Locate the cell with the specified text and output its [x, y] center coordinate. 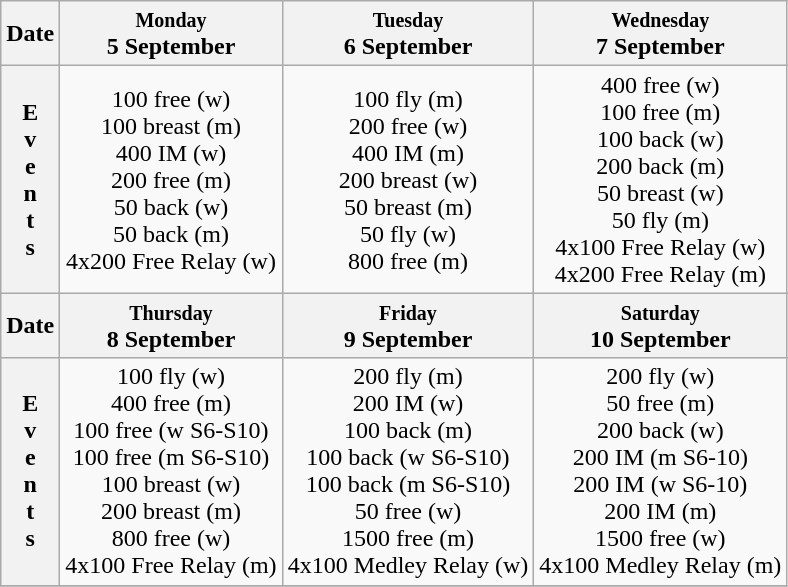
Friday 9 September [408, 326]
100 fly (w) 400 free (m) 100 free (w S6-S10) 100 free (m S6-S10) 100 breast (w) 200 breast (m) 800 free (w) 4x100 Free Relay (m) [171, 472]
200 fly (w) 50 free (m) 200 back (w) 200 IM (m S6-10) 200 IM (w S6-10) 200 IM (m) 1500 free (w) 4x100 Medley Relay (m) [660, 472]
400 free (w) 100 free (m) 100 back (w) 200 back (m) 50 breast (w) 50 fly (m) 4x100 Free Relay (w) 4x200 Free Relay (m) [660, 180]
100 free (w) 100 breast (m) 400 IM (w) 200 free (m) 50 back (w) 50 back (m) 4x200 Free Relay (w) [171, 180]
Saturday 10 September [660, 326]
Monday 5 September [171, 34]
Tuesday 6 September [408, 34]
100 fly (m) 200 free (w) 400 IM (m) 200 breast (w) 50 breast (m) 50 fly (w) 800 free (m) [408, 180]
Wednesday 7 September [660, 34]
Thursday 8 September [171, 326]
200 fly (m) 200 IM (w) 100 back (m) 100 back (w S6-S10) 100 back (m S6-S10) 50 free (w) 1500 free (m) 4x100 Medley Relay (w) [408, 472]
